Pinpoint the cell where the given text exists, returning its (X, Y) midpoint coordinate. 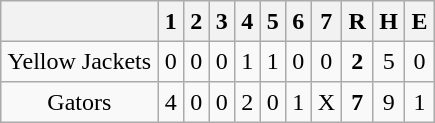
R (358, 21)
E (420, 21)
9 (389, 102)
Yellow Jackets (80, 61)
X (326, 102)
H (389, 21)
3 (222, 21)
6 (298, 21)
Gators (80, 102)
